Determine the (X, Y) coordinate at the center of the cell enclosing the given text.  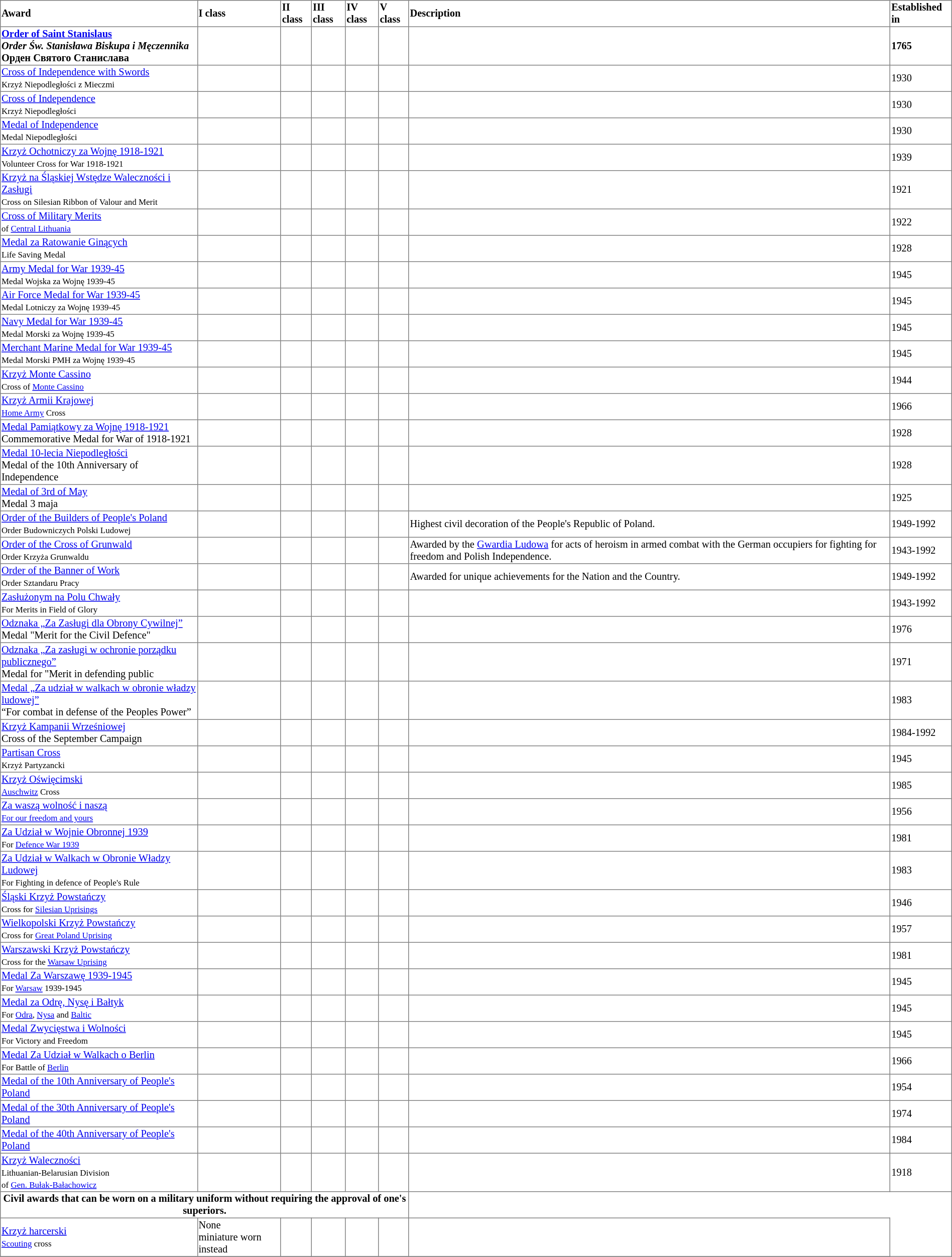
Za Udział w Walkach w Obronie Władzy LudowejFor Fighting in defence of People's Rule (99, 870)
V class (394, 14)
Krzyż Kampanii WrześniowejCross of the September Campaign (99, 732)
Established in (921, 14)
Wielkopolski Krzyż PowstańczyCross for Great Poland Uprising (99, 929)
Cross of IndependenceKrzyż Niepodległości (99, 104)
Odznaka „Za Zasługi dla Obrony Cywilnej”Medal "Merit for the Civil Defence" (99, 630)
IV class (362, 14)
Order of Saint StanislausOrder Św. Stanisława Biskupa i MęczennikaОрден Святого Станислава (99, 46)
Medal „Za udział w walkach w obronie władzy ludowej”“For combat in defense of the Peoples Power” (99, 700)
Medal of the 10th Anniversary of People's Poland (99, 1087)
Za Udział w Wojnie Obronnej 1939For Defence War 1939 (99, 838)
1922 (921, 222)
Order of the Builders of People's PolandOrder Budowniczych Polski Ludowej (99, 524)
Medal Zwycięstwa i WolnościFor Victory and Freedom (99, 1035)
Order of the Banner of WorkOrder Sztandaru Pracy (99, 577)
1976 (921, 630)
1984 (921, 1140)
Za waszą wolność i nasząFor our freedom and yours (99, 812)
Awarded for unique achievements for the Nation and the Country. (650, 577)
Krzyż OświęcimskiAuschwitz Cross (99, 785)
II class (296, 14)
Zasłużonym na Polu ChwałyFor Merits in Field of Glory (99, 603)
Krzyż Armii KrajowejHome Army Cross (99, 407)
1954 (921, 1087)
Civil awards that can be worn on a military uniform without requiring the approval of one's superiors. (205, 1205)
Navy Medal for War 1939-45Medal Morski za Wojnę 1939-45 (99, 327)
1957 (921, 929)
Krzyż WalecznościLithuanian-Belarusian Divisionof Gen. Bułak-Bałachowicz (99, 1172)
Award (99, 14)
Order of the Cross of GrunwaldOrder Krzyża Grunwaldu (99, 550)
Medal of IndependenceMedal Niepodległości (99, 131)
1946 (921, 903)
1939 (921, 157)
Medal Za Udział w Walkach o BerlinFor Battle of Berlin (99, 1061)
Partisan CrossKrzyż Partyzancki (99, 759)
Krzyż Ochotniczy za Wojnę 1918-1921Volunteer Cross for War 1918-1921 (99, 157)
Medal of the 30th Anniversary of People's Poland (99, 1113)
Medal of 3rd of MayMedal 3 maja (99, 497)
Description (650, 14)
Highest civil decoration of the People's Republic of Poland. (650, 524)
1956 (921, 812)
Cross of Military Meritsof Central Lithuania (99, 222)
1765 (921, 46)
Cross of Independence with SwordsKrzyż Niepodległości z Mieczmi (99, 78)
Krzyż harcerskiScouting cross (99, 1237)
Air Force Medal for War 1939-45Medal Lotniczy za Wojnę 1939-45 (99, 301)
I class (239, 14)
Medal Pamiątkowy za Wojnę 1918-1921Commemorative Medal for War of 1918-1921 (99, 433)
Awarded by the Gwardia Ludowa for acts of heroism in armed combat with the German occupiers for fighting for freedom and Polish Independence. (650, 550)
III class (328, 14)
1918 (921, 1172)
Medal 10-lecia NiepodległościMedal of the 10th Anniversary of Independence (99, 465)
1974 (921, 1113)
1984-1992 (921, 732)
Medal za Ratowanie GinącychLife Saving Medal (99, 248)
Śląski Krzyż PowstańczyCross for Silesian Uprisings (99, 903)
Odznaka „Za zasługi w ochronie porządku publicznego”Medal for "Merit in defending public (99, 662)
1925 (921, 497)
1971 (921, 662)
Krzyż Monte CassinoCross of Monte Cassino (99, 380)
Merchant Marine Medal for War 1939-45Medal Morski PMH za Wojnę 1939-45 (99, 354)
1921 (921, 190)
Noneminiature worn instead (239, 1237)
Medal za Odrę, Nysę i BałtykFor Odra, Nysa and Baltic (99, 1008)
Warszawski Krzyż PowstańczyCross for the Warsaw Uprising (99, 955)
Medal of the 40th Anniversary of People's Poland (99, 1140)
Army Medal for War 1939-45Medal Wojska za Wojnę 1939-45 (99, 275)
1985 (921, 785)
1944 (921, 380)
Medal Za Warszawę 1939-1945For Warsaw 1939-1945 (99, 982)
Krzyż na Śląskiej Wstędze Waleczności i ZasługiCross on Silesian Ribbon of Valour and Merit (99, 190)
